Scan for the cell matching the given text and deliver its (x, y) coordinate at center. 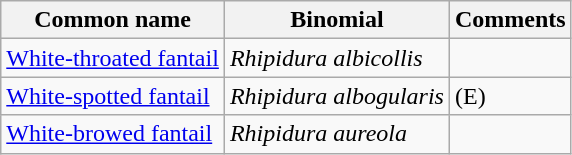
Binomial (336, 20)
Rhipidura albogularis (336, 96)
Common name (113, 20)
Rhipidura albicollis (336, 58)
White-spotted fantail (113, 96)
White-throated fantail (113, 58)
Comments (510, 20)
Rhipidura aureola (336, 134)
(E) (510, 96)
White-browed fantail (113, 134)
